Return (x, y) of the center of cell containing provided text 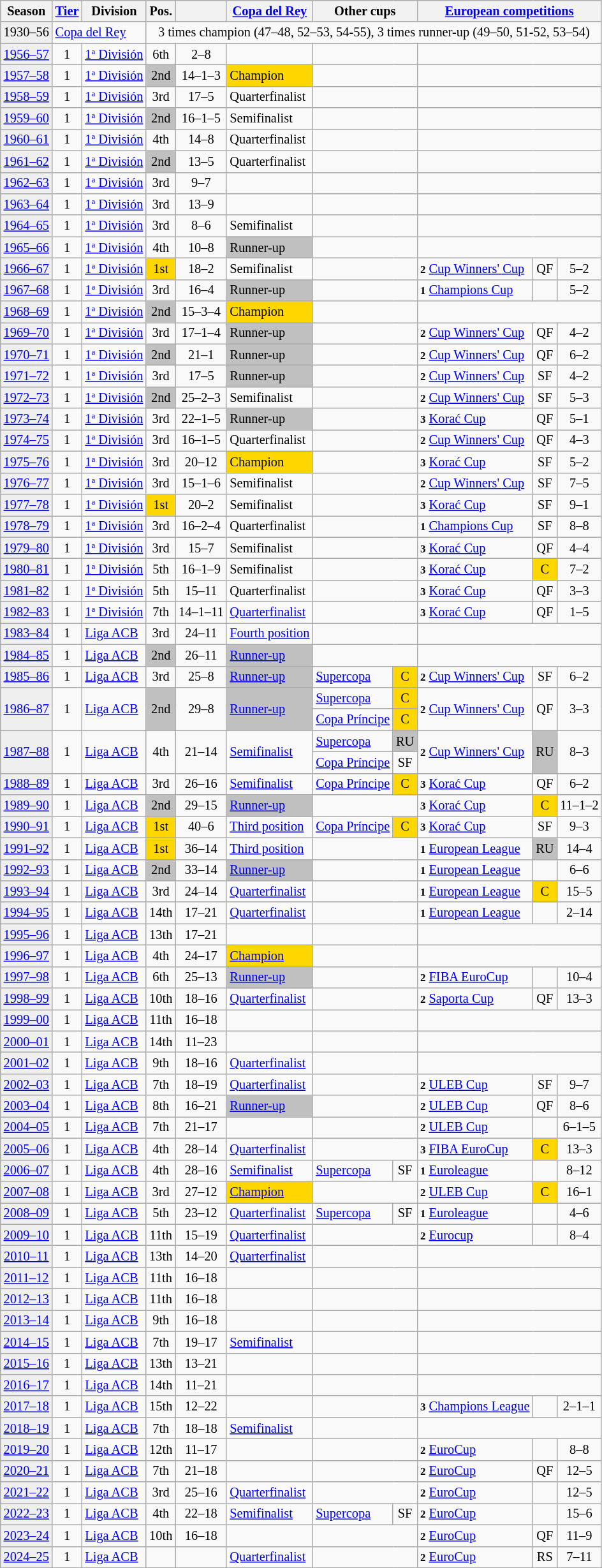
1994–95 (27, 913)
11–17 (201, 1449)
27–12 (201, 1192)
2005–06 (27, 1149)
29–8 (201, 708)
2006–07 (27, 1171)
9–1 (579, 505)
4–3 (579, 440)
25–16 (201, 1493)
15–6 (579, 1514)
16–21 (201, 1106)
2–14 (579, 913)
Division (114, 11)
18–2 (201, 269)
1967–68 (27, 290)
1985–86 (27, 677)
18–19 (201, 1084)
14–20 (201, 1256)
2002–03 (27, 1084)
25–2–3 (201, 397)
1998–99 (27, 999)
2013–14 (27, 1320)
17–1–4 (201, 333)
15–11 (201, 591)
11–1–2 (579, 806)
1991–92 (27, 848)
5–3 (579, 397)
13–9 (201, 204)
1987–88 (27, 751)
1957–58 (27, 75)
1988–89 (27, 784)
1993–94 (27, 891)
1965–66 (27, 248)
36–14 (201, 848)
14–1–11 (201, 612)
19–17 (201, 1342)
1971–72 (27, 376)
6–1–5 (579, 1127)
9–3 (579, 827)
2023–24 (27, 1535)
Pos. (161, 11)
20–2 (201, 505)
12th (161, 1449)
3 Champions League (474, 1407)
25–8 (201, 677)
10–4 (579, 977)
1981–82 (27, 591)
1930–56 (27, 33)
22–1–5 (201, 419)
15th (161, 1407)
3 FIBA EuroCup (474, 1149)
26–16 (201, 784)
2015–16 (27, 1364)
European competitions (509, 11)
1–5 (579, 612)
1978–79 (27, 526)
18–18 (201, 1428)
16–2–4 (201, 526)
2010–11 (27, 1256)
1984–85 (27, 655)
20–12 (201, 462)
2 FIBA EuroCup (474, 977)
7–2 (579, 569)
14–4 (579, 848)
13–21 (201, 1364)
28–14 (201, 1149)
2 Eurocup (474, 1235)
11–23 (201, 1042)
2019–20 (27, 1449)
Season (27, 11)
Other cups (365, 11)
1961–62 (27, 161)
11–9 (579, 1535)
1964–65 (27, 226)
1999–00 (27, 1020)
14–1–3 (201, 75)
8–3 (579, 751)
2 Saporta Cup (474, 999)
1959–60 (27, 119)
1976–77 (27, 484)
25–13 (201, 977)
24–11 (201, 633)
1982–83 (27, 612)
1956–57 (27, 54)
1960–61 (27, 140)
2016–17 (27, 1385)
1980–81 (27, 569)
8–12 (579, 1171)
Fourth position (269, 633)
15–7 (201, 548)
1972–73 (27, 397)
40–6 (201, 827)
16–4 (201, 290)
8th (161, 1106)
1963–64 (27, 204)
1962–63 (27, 183)
4–4 (579, 548)
1979–80 (27, 548)
24–17 (201, 956)
10–8 (201, 248)
1983–84 (27, 633)
15–5 (579, 891)
15–3–4 (201, 312)
1968–69 (27, 312)
1974–75 (27, 440)
2000–01 (27, 1042)
16–1 (579, 1192)
1992–93 (27, 870)
2004–05 (27, 1127)
15–1–6 (201, 484)
1996–97 (27, 956)
2017–18 (27, 1407)
15–19 (201, 1235)
29–15 (201, 806)
1997–98 (27, 977)
7–11 (579, 1557)
1966–67 (27, 269)
2–8 (201, 54)
1958–59 (27, 97)
RS (545, 1557)
22–18 (201, 1514)
2007–08 (27, 1192)
2009–10 (27, 1235)
2018–19 (27, 1428)
21–17 (201, 1127)
2014–15 (27, 1342)
12–22 (201, 1407)
2020–21 (27, 1471)
1975–76 (27, 462)
6–6 (579, 870)
2003–04 (27, 1106)
16–1–9 (201, 569)
13–5 (201, 161)
2–1–1 (579, 1407)
21–14 (201, 751)
2011–12 (27, 1278)
2012–13 (27, 1299)
1970–71 (27, 355)
1986–87 (27, 708)
11–21 (201, 1385)
4–6 (579, 1213)
14–8 (201, 140)
21–18 (201, 1471)
8–4 (579, 1235)
2022–23 (27, 1514)
24–14 (201, 891)
1989–90 (27, 806)
21–1 (201, 355)
5–1 (579, 419)
7–5 (579, 484)
33–14 (201, 870)
26–11 (201, 655)
3 times champion (47–48, 52–53, 54-55), 3 times runner-up (49–50, 51-52, 53–54) (374, 33)
28–16 (201, 1171)
23–12 (201, 1213)
2001–02 (27, 1063)
1973–74 (27, 419)
1995–96 (27, 935)
2008–09 (27, 1213)
2021–22 (27, 1493)
1977–78 (27, 505)
Tier (68, 11)
2024–25 (27, 1557)
1990–91 (27, 827)
1969–70 (27, 333)
